Provide the (x, y) coordinate of the cell's center where the given text is located.  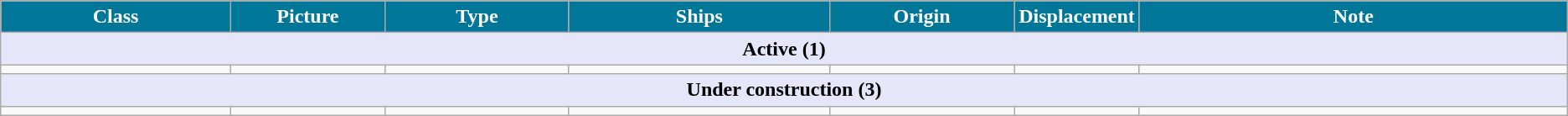
Origin (921, 17)
Displacement (1077, 17)
Under construction (3) (784, 90)
Picture (307, 17)
Ships (699, 17)
Type (477, 17)
Class (116, 17)
Note (1354, 17)
Active (1) (784, 49)
